Find where the given text appears and provide that cell's center as [x, y] coordinate. 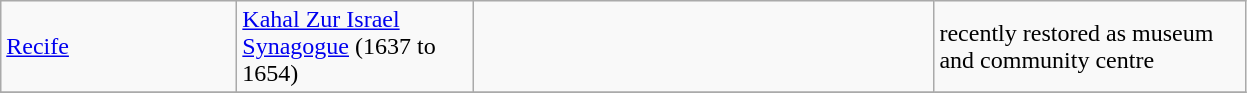
recently restored as museum and community centre [1090, 47]
Kahal Zur Israel Synagogue (1637 to 1654) [355, 47]
Recife [119, 47]
